Identify which cell holds the provided text, then report its [X, Y] central coordinate. 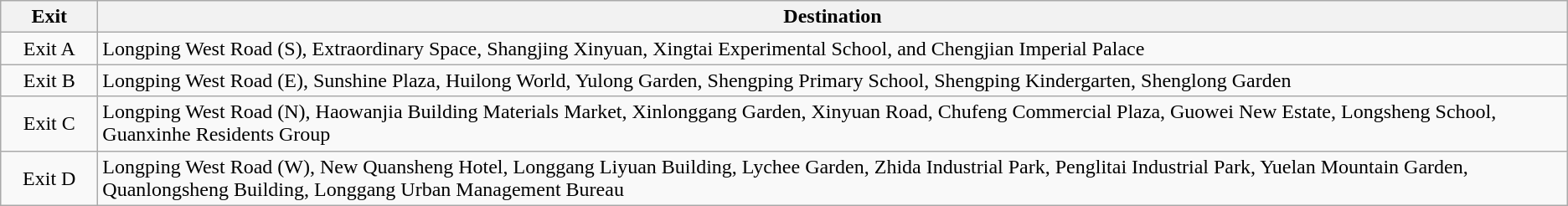
Longping West Road (S), Extraordinary Space, Shangjing Xinyuan, Xingtai Experimental School, and Chengjian Imperial Palace [833, 49]
Exit A [49, 49]
Exit C [49, 124]
Exit B [49, 80]
Longping West Road (E), Sunshine Plaza, Huilong World, Yulong Garden, Shengping Primary School, Shengping Kindergarten, Shenglong Garden [833, 80]
Exit D [49, 178]
Destination [833, 17]
Exit [49, 17]
